Output the [X, Y] coordinate of the center of the cell containing the given text.  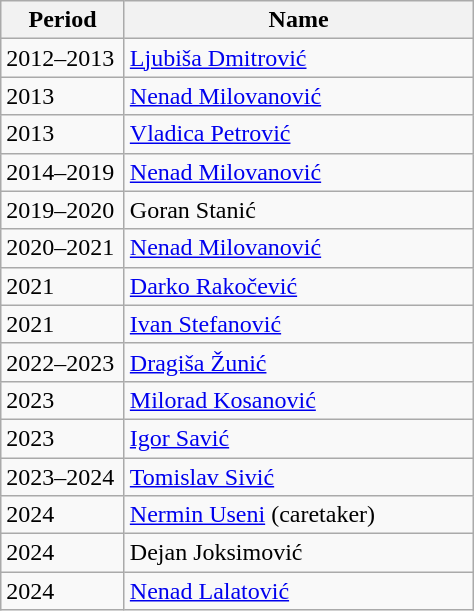
Name [298, 20]
Dragiša Žunić [298, 362]
Nermin Useni (caretaker) [298, 515]
2014–2019 [63, 172]
Dejan Joksimović [298, 553]
Darko Rakočević [298, 286]
2020–2021 [63, 248]
Igor Savić [298, 438]
Tomislav Sivić [298, 477]
2022–2023 [63, 362]
2012–2013 [63, 58]
Ljubiša Dmitrović [298, 58]
Vladica Petrović [298, 134]
Ivan Stefanović [298, 324]
2019–2020 [63, 210]
Milorad Kosanović [298, 400]
Nenad Lalatović [298, 591]
2023–2024 [63, 477]
Goran Stanić [298, 210]
Period [63, 20]
